Extract the [X, Y] coordinate from the center of the cell holding the provided text.  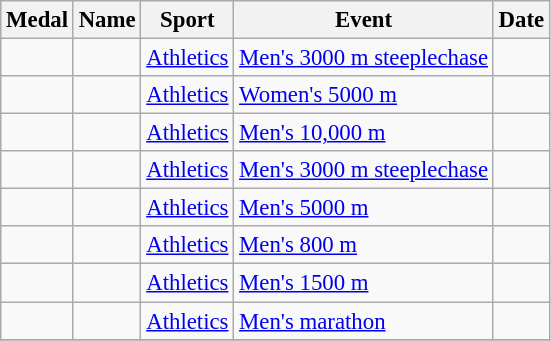
Date [521, 20]
Name [107, 20]
Men's 800 m [364, 245]
Men's marathon [364, 321]
Event [364, 20]
Sport [188, 20]
Women's 5000 m [364, 95]
Medal [38, 20]
Men's 10,000 m [364, 133]
Men's 5000 m [364, 208]
Men's 1500 m [364, 283]
